Pinpoint the cell where the given text exists, returning its (X, Y) midpoint coordinate. 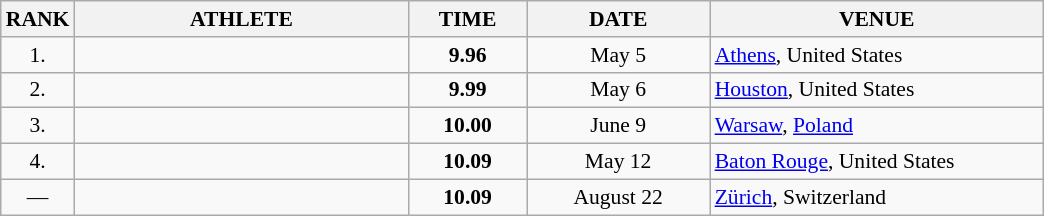
VENUE (877, 19)
4. (38, 162)
3. (38, 126)
9.99 (468, 90)
— (38, 197)
May 12 (618, 162)
2. (38, 90)
Warsaw, Poland (877, 126)
August 22 (618, 197)
Zürich, Switzerland (877, 197)
June 9 (618, 126)
9.96 (468, 55)
TIME (468, 19)
ATHLETE (241, 19)
1. (38, 55)
Baton Rouge, United States (877, 162)
Athens, United States (877, 55)
May 6 (618, 90)
DATE (618, 19)
RANK (38, 19)
May 5 (618, 55)
10.00 (468, 126)
Houston, United States (877, 90)
